Scan for the cell matching the given text and deliver its (X, Y) coordinate at center. 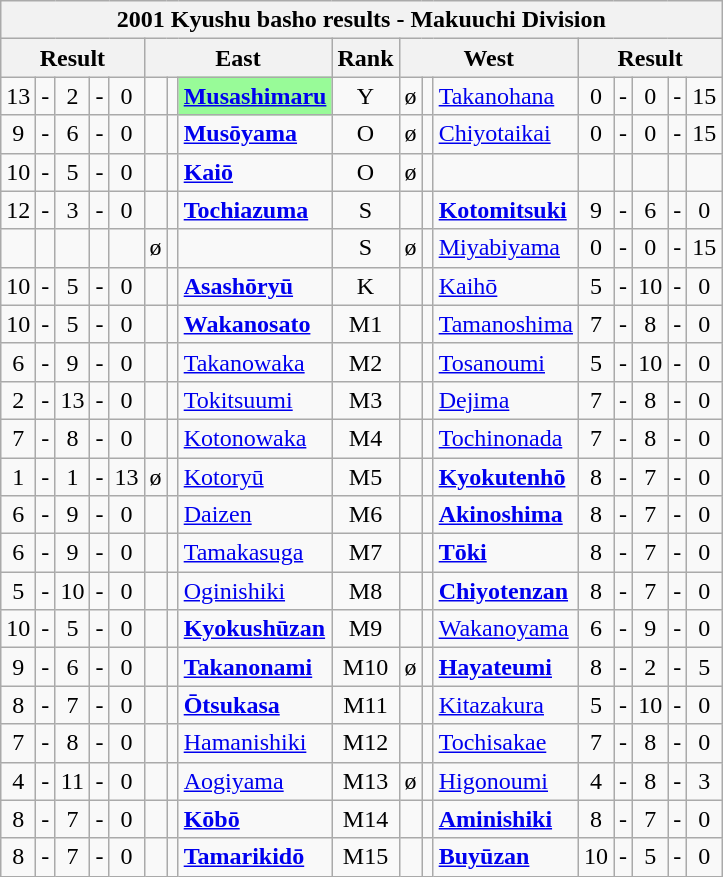
M6 (366, 515)
11 (72, 781)
Aogiyama (255, 781)
Akinoshima (506, 515)
East (238, 58)
M12 (366, 743)
Tōki (506, 553)
Hamanishiki (255, 743)
M5 (366, 477)
Higonoumi (506, 781)
Y (366, 96)
Aminishiki (506, 819)
M3 (366, 400)
Hayateumi (506, 667)
Tokitsuumi (255, 400)
M4 (366, 438)
Buyūzan (506, 857)
West (488, 58)
Daizen (255, 515)
Wakanosato (255, 324)
Tamarikidō (255, 857)
Takanowaka (255, 362)
Kotonowaka (255, 438)
M13 (366, 781)
Ōtsukasa (255, 705)
M7 (366, 553)
M10 (366, 667)
Tochinonada (506, 438)
12 (18, 210)
Kyokutenhō (506, 477)
Tamakasuga (255, 553)
Oginishiki (255, 591)
Takanonami (255, 667)
Rank (366, 58)
M15 (366, 857)
Kotomitsuki (506, 210)
M2 (366, 362)
Tochisakae (506, 743)
Chiyotaikai (506, 134)
Miyabiyama (506, 248)
Kōbō (255, 819)
Dejima (506, 400)
Musōyama (255, 134)
Kaiō (255, 172)
Asashōryū (255, 286)
Takanohana (506, 96)
Kotoryū (255, 477)
M1 (366, 324)
2001 Kyushu basho results - Makuuchi Division (362, 20)
M11 (366, 705)
M9 (366, 629)
Tamanoshima (506, 324)
Kitazakura (506, 705)
M14 (366, 819)
Wakanoyama (506, 629)
Kyokushūzan (255, 629)
M8 (366, 591)
K (366, 286)
Musashimaru (255, 96)
Chiyotenzan (506, 591)
Tochiazuma (255, 210)
Kaihō (506, 286)
Tosanoumi (506, 362)
